Search for the cell housing the specified text and yield its [X, Y] center coordinate. 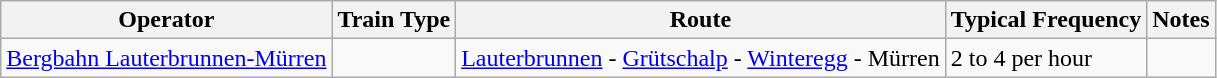
Route [701, 20]
Typical Frequency [1046, 20]
Notes [1181, 20]
Bergbahn Lauterbrunnen-Mürren [166, 58]
2 to 4 per hour [1046, 58]
Lauterbrunnen - Grütschalp - Winteregg - Mürren [701, 58]
Operator [166, 20]
Train Type [394, 20]
